Scan for the cell matching the given text and deliver its (x, y) coordinate at center. 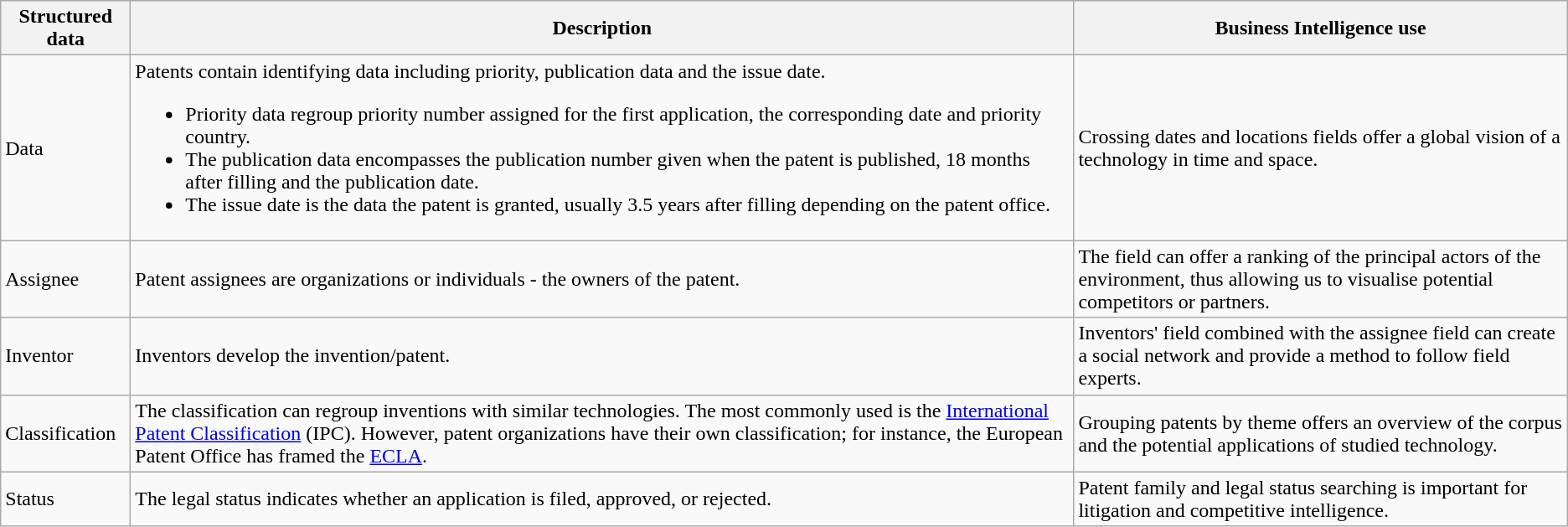
Data (65, 147)
Patent assignees are organizations or individuals - the owners of the patent. (602, 279)
Structured data (65, 28)
Grouping patents by theme offers an overview of the corpus and the potential applications of studied technology. (1320, 433)
Status (65, 499)
Crossing dates and locations fields offer a global vision of a technology in time and space. (1320, 147)
Assignee (65, 279)
Patent family and legal status searching is important for litigation and competitive intelligence. (1320, 499)
Business Intelligence use (1320, 28)
Inventor (65, 356)
The field can offer a ranking of the principal actors of the environment, thus allowing us to visualise potential competitors or partners. (1320, 279)
Inventors' field combined with the assignee field can create a social network and provide a method to follow field experts. (1320, 356)
Description (602, 28)
Inventors develop the invention/patent. (602, 356)
The legal status indicates whether an application is filed, approved, or rejected. (602, 499)
Classification (65, 433)
